Find where the given text appears and provide that cell's center as [x, y] coordinate. 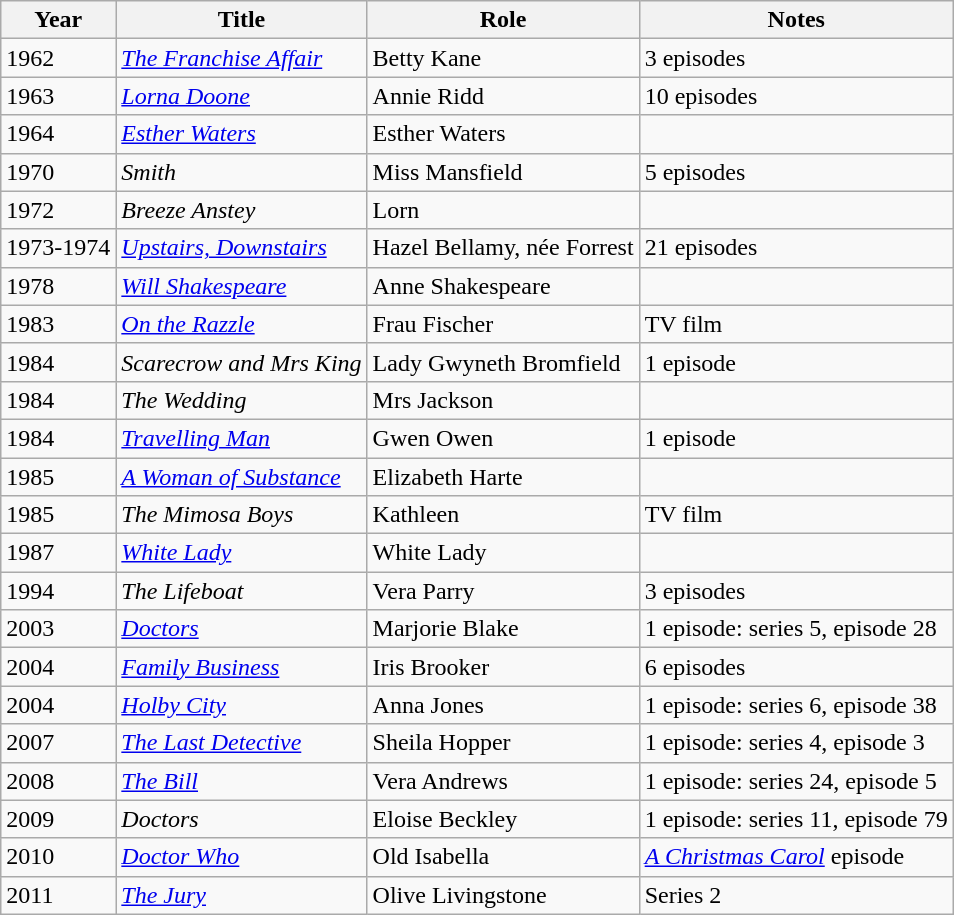
Lorn [503, 210]
The Jury [242, 895]
1 episode: series 4, episode 3 [796, 743]
Miss Mansfield [503, 172]
2009 [58, 819]
Anne Shakespeare [503, 286]
10 episodes [796, 96]
Anna Jones [503, 705]
Title [242, 20]
Series 2 [796, 895]
Annie Ridd [503, 96]
Frau Fischer [503, 324]
Upstairs, Downstairs [242, 248]
The Bill [242, 781]
5 episodes [796, 172]
On the Razzle [242, 324]
1978 [58, 286]
Year [58, 20]
1963 [58, 96]
The Last Detective [242, 743]
Betty Kane [503, 58]
Hazel Bellamy, née Forrest [503, 248]
Gwen Owen [503, 438]
The Franchise Affair [242, 58]
Smith [242, 172]
Holby City [242, 705]
1 episode: series 5, episode 28 [796, 629]
Family Business [242, 667]
The Wedding [242, 400]
2011 [58, 895]
1962 [58, 58]
A Christmas Carol episode [796, 857]
Lorna Doone [242, 96]
Doctor Who [242, 857]
The Lifeboat [242, 591]
21 episodes [796, 248]
2003 [58, 629]
1 episode: series 11, episode 79 [796, 819]
1994 [58, 591]
1972 [58, 210]
1973-1974 [58, 248]
Kathleen [503, 515]
Olive Livingstone [503, 895]
Elizabeth Harte [503, 477]
Sheila Hopper [503, 743]
1964 [58, 134]
2008 [58, 781]
2007 [58, 743]
Role [503, 20]
Travelling Man [242, 438]
A Woman of Substance [242, 477]
Lady Gwyneth Bromfield [503, 362]
Old Isabella [503, 857]
Scarecrow and Mrs King [242, 362]
2010 [58, 857]
Breeze Anstey [242, 210]
Iris Brooker [503, 667]
1970 [58, 172]
Mrs Jackson [503, 400]
Marjorie Blake [503, 629]
Eloise Beckley [503, 819]
Will Shakespeare [242, 286]
1 episode: series 24, episode 5 [796, 781]
Vera Parry [503, 591]
1 episode: series 6, episode 38 [796, 705]
1987 [58, 553]
Vera Andrews [503, 781]
1983 [58, 324]
6 episodes [796, 667]
Notes [796, 20]
The Mimosa Boys [242, 515]
